Capture the cell that displays the provided text and extract its [X, Y] central coordinate. 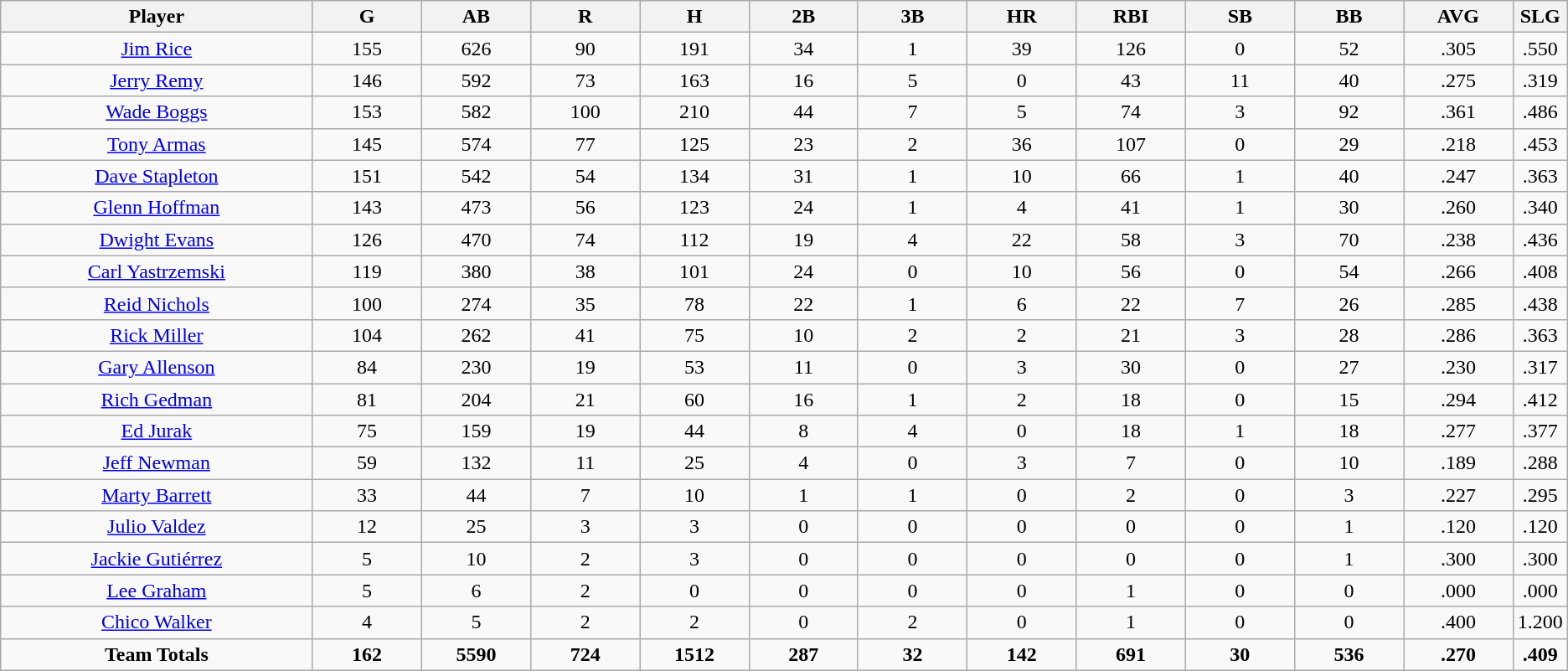
.436 [1540, 240]
34 [803, 49]
39 [1022, 49]
542 [476, 176]
132 [476, 463]
.227 [1458, 495]
Jeff Newman [157, 463]
Player [157, 17]
151 [367, 176]
Wade Boggs [157, 112]
204 [476, 400]
473 [476, 208]
Rick Miller [157, 335]
142 [1022, 654]
27 [1349, 367]
38 [585, 271]
.438 [1540, 303]
35 [585, 303]
23 [803, 144]
536 [1349, 654]
230 [476, 367]
SLG [1540, 17]
104 [367, 335]
.286 [1458, 335]
.277 [1458, 431]
380 [476, 271]
.377 [1540, 431]
73 [585, 80]
AVG [1458, 17]
Marty Barrett [157, 495]
52 [1349, 49]
.408 [1540, 271]
592 [476, 80]
R [585, 17]
262 [476, 335]
Jim Rice [157, 49]
8 [803, 431]
Julio Valdez [157, 527]
.486 [1540, 112]
145 [367, 144]
Jerry Remy [157, 80]
Jackie Gutiérrez [157, 559]
36 [1022, 144]
274 [476, 303]
Ed Jurak [157, 431]
90 [585, 49]
84 [367, 367]
Dave Stapleton [157, 176]
.238 [1458, 240]
92 [1349, 112]
Lee Graham [157, 591]
77 [585, 144]
33 [367, 495]
Dwight Evans [157, 240]
.275 [1458, 80]
574 [476, 144]
287 [803, 654]
.409 [1540, 654]
.230 [1458, 367]
.295 [1540, 495]
SB [1240, 17]
125 [694, 144]
.260 [1458, 208]
470 [476, 240]
210 [694, 112]
.400 [1458, 622]
162 [367, 654]
66 [1131, 176]
RBI [1131, 17]
HR [1022, 17]
.340 [1540, 208]
724 [585, 654]
119 [367, 271]
Carl Yastrzemski [157, 271]
134 [694, 176]
Tony Armas [157, 144]
Team Totals [157, 654]
G [367, 17]
1.200 [1540, 622]
43 [1131, 80]
26 [1349, 303]
155 [367, 49]
112 [694, 240]
.305 [1458, 49]
.266 [1458, 271]
.270 [1458, 654]
Reid Nichols [157, 303]
.317 [1540, 367]
28 [1349, 335]
78 [694, 303]
29 [1349, 144]
163 [694, 80]
107 [1131, 144]
.453 [1540, 144]
31 [803, 176]
32 [912, 654]
1512 [694, 654]
159 [476, 431]
59 [367, 463]
3B [912, 17]
Rich Gedman [157, 400]
12 [367, 527]
60 [694, 400]
582 [476, 112]
123 [694, 208]
AB [476, 17]
70 [1349, 240]
15 [1349, 400]
H [694, 17]
.361 [1458, 112]
5590 [476, 654]
.319 [1540, 80]
.247 [1458, 176]
53 [694, 367]
.218 [1458, 144]
81 [367, 400]
Gary Allenson [157, 367]
.294 [1458, 400]
Glenn Hoffman [157, 208]
.412 [1540, 400]
Chico Walker [157, 622]
58 [1131, 240]
146 [367, 80]
101 [694, 271]
.550 [1540, 49]
143 [367, 208]
191 [694, 49]
.285 [1458, 303]
626 [476, 49]
.288 [1540, 463]
BB [1349, 17]
.189 [1458, 463]
153 [367, 112]
2B [803, 17]
691 [1131, 654]
